Determine the (x, y) coordinate at the center of the cell enclosing the given text.  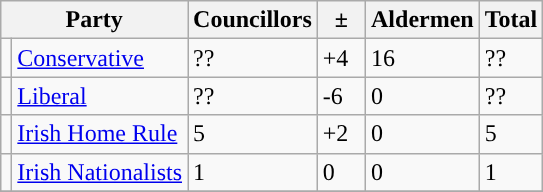
Conservative (100, 58)
-6 (341, 96)
Irish Home Rule (100, 134)
+4 (341, 58)
Aldermen (423, 20)
Total (511, 20)
16 (423, 58)
+2 (341, 134)
Party (94, 20)
Liberal (100, 96)
± (341, 20)
Councillors (253, 20)
Irish Nationalists (100, 172)
